Identify which cell holds the provided text, then report its (X, Y) central coordinate. 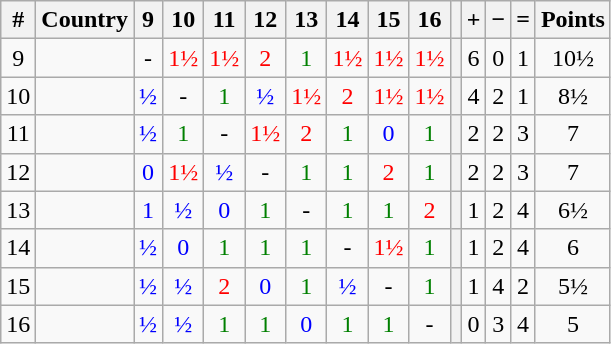
Country (85, 20)
6½ (572, 210)
= (524, 20)
5 (572, 324)
5½ (572, 286)
# (18, 20)
Points (572, 20)
8½ (572, 96)
10½ (572, 58)
+ (474, 20)
− (498, 20)
